Locate the cell with the specified text and output its [X, Y] center coordinate. 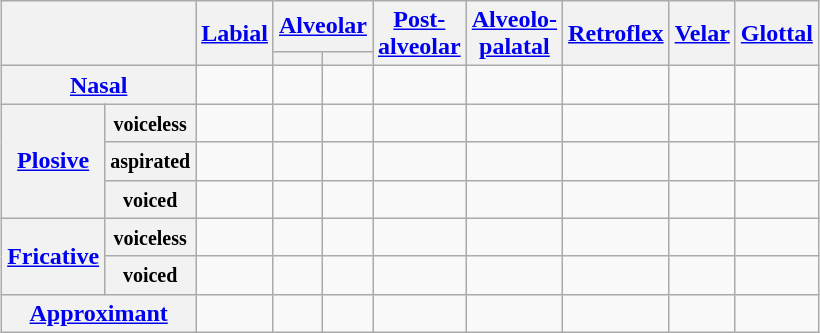
Approximant [99, 313]
aspirated [150, 161]
Velar [702, 34]
Plosive [54, 161]
Retroflex [616, 34]
Labial [235, 34]
Fricative [54, 256]
Nasal [99, 85]
Glottal [776, 34]
Alveolar [322, 26]
Post-alveolar [419, 34]
Alveolo-palatal [514, 34]
